Provide the (X, Y) coordinate of the cell's center where the given text is located.  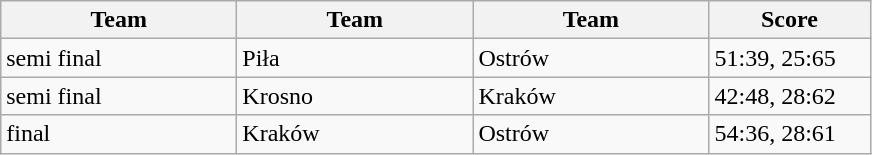
51:39, 25:65 (790, 58)
54:36, 28:61 (790, 134)
final (119, 134)
42:48, 28:62 (790, 96)
Krosno (355, 96)
Piła (355, 58)
Score (790, 20)
